Search for the cell housing the specified text and yield its (X, Y) center coordinate. 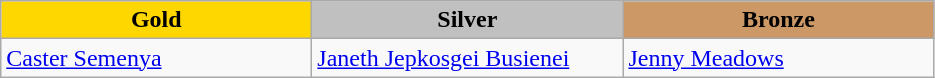
Caster Semenya (156, 58)
Silver (468, 20)
Gold (156, 20)
Janeth Jepkosgei Busienei (468, 58)
Bronze (778, 20)
Jenny Meadows (778, 58)
